Capture the cell that displays the provided text and extract its (x, y) central coordinate. 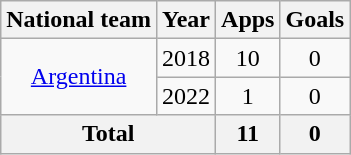
2018 (186, 58)
National team (79, 20)
Year (186, 20)
11 (248, 134)
10 (248, 58)
Apps (248, 20)
2022 (186, 96)
1 (248, 96)
Argentina (79, 77)
Total (108, 134)
Goals (315, 20)
